Pinpoint the cell where the given text exists, returning its [x, y] midpoint coordinate. 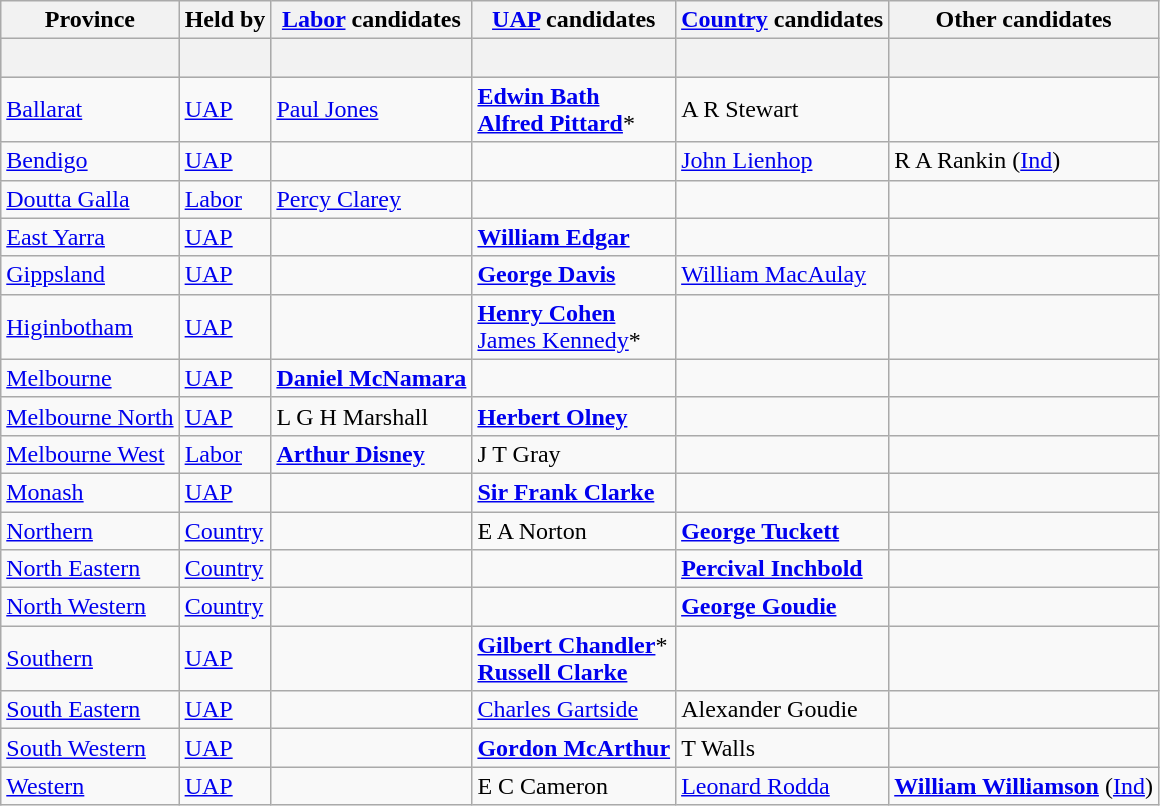
Labor candidates [372, 20]
William Edgar [574, 237]
Melbourne [90, 378]
Higinbotham [90, 326]
Ballarat [90, 110]
Sir Frank Clarke [574, 492]
Charles Gartside [574, 710]
South Western [90, 748]
J T Gray [574, 454]
Monash [90, 492]
Province [90, 20]
A R Stewart [782, 110]
Bendigo [90, 161]
Gilbert Chandler* Russell Clarke [574, 658]
George Goudie [782, 607]
T Walls [782, 748]
Southern [90, 658]
Doutta Galla [90, 199]
E A Norton [574, 531]
William MacAulay [782, 275]
UAP candidates [574, 20]
North Eastern [90, 569]
George Davis [574, 275]
Daniel McNamara [372, 378]
Edwin Bath Alfred Pittard* [574, 110]
Northern [90, 531]
John Lienhop [782, 161]
East Yarra [90, 237]
R A Rankin (Ind) [1024, 161]
Percy Clarey [372, 199]
Melbourne North [90, 416]
Melbourne West [90, 454]
Held by [225, 20]
Gordon McArthur [574, 748]
Gippsland [90, 275]
North Western [90, 607]
South Eastern [90, 710]
Herbert Olney [574, 416]
Percival Inchbold [782, 569]
Western [90, 786]
E C Cameron [574, 786]
Paul Jones [372, 110]
Leonard Rodda [782, 786]
L G H Marshall [372, 416]
William Williamson (Ind) [1024, 786]
George Tuckett [782, 531]
Other candidates [1024, 20]
Alexander Goudie [782, 710]
Henry Cohen James Kennedy* [574, 326]
Country candidates [782, 20]
Arthur Disney [372, 454]
